Detect which cell encompasses the target text, then output its (X, Y) center coordinate. 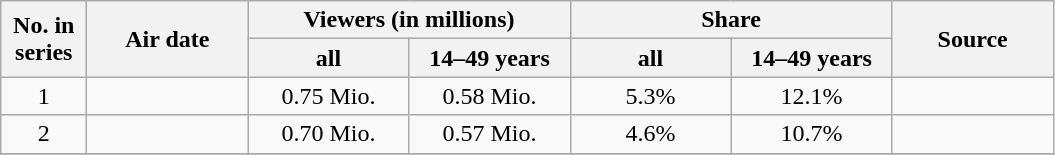
No. in series (44, 39)
Share (731, 20)
5.3% (650, 96)
Viewers (in millions) (409, 20)
0.75 Mio. (328, 96)
0.57 Mio. (490, 134)
Source (972, 39)
10.7% (812, 134)
0.70 Mio. (328, 134)
1 (44, 96)
4.6% (650, 134)
0.58 Mio. (490, 96)
2 (44, 134)
Air date (168, 39)
12.1% (812, 96)
